Identify which cell holds the provided text, then report its (x, y) central coordinate. 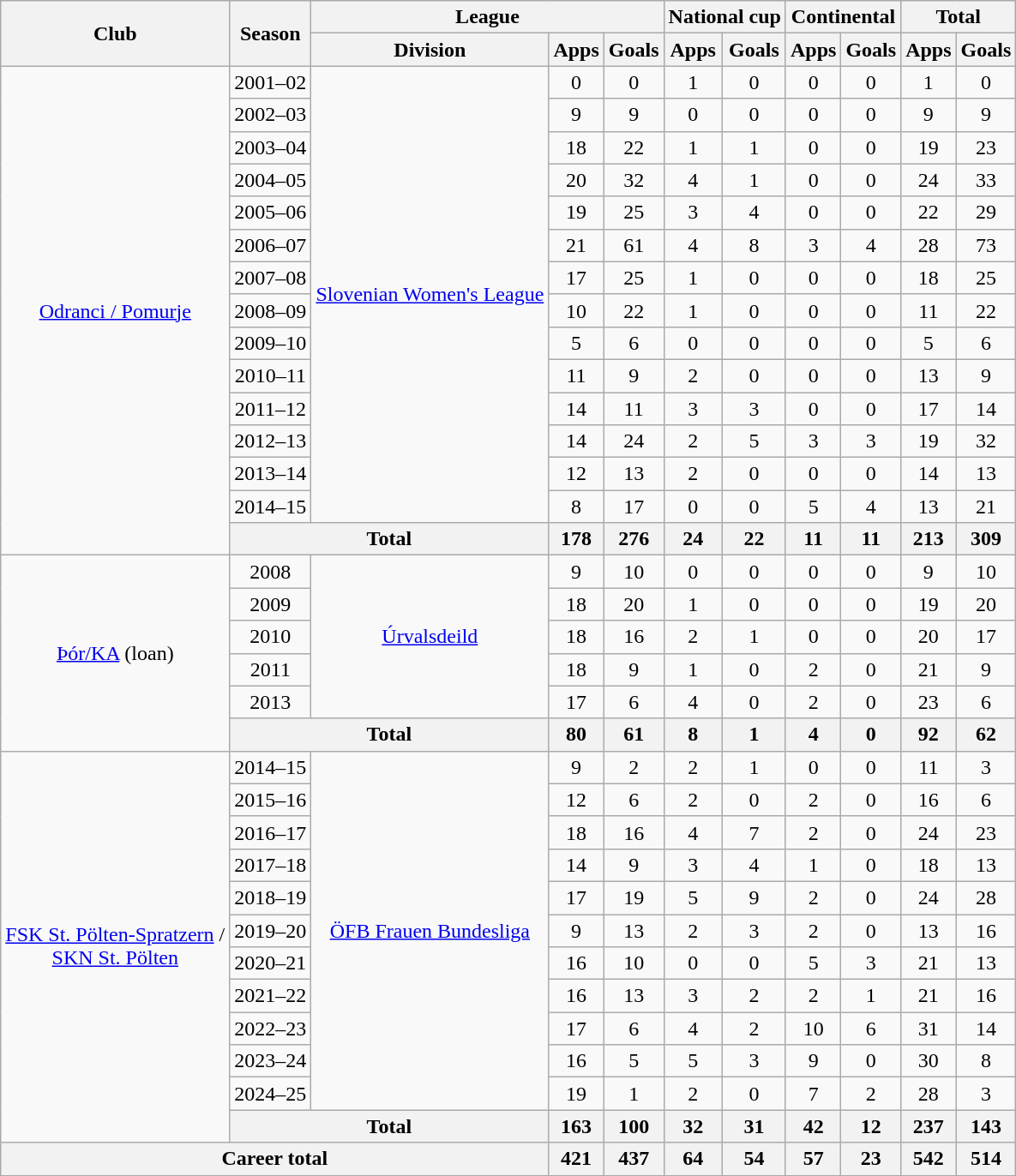
2002–03 (271, 115)
2001–02 (271, 82)
437 (634, 1159)
Þór/KA (loan) (115, 653)
309 (986, 539)
ÖFB Frauen Bundesliga (430, 931)
2008–09 (271, 310)
237 (929, 1126)
29 (986, 213)
2024–25 (271, 1094)
2020–21 (271, 963)
542 (929, 1159)
2006–07 (271, 245)
League (487, 17)
2013 (271, 702)
2010 (271, 637)
Season (271, 33)
2009–10 (271, 343)
2019–20 (271, 930)
92 (929, 735)
Odranci / Pomurje (115, 310)
62 (986, 735)
163 (576, 1126)
2010–11 (271, 375)
2004–05 (271, 180)
73 (986, 245)
FSK St. Pölten-Spratzern /SKN St. Pölten (115, 946)
2017–18 (271, 865)
2012–13 (271, 441)
514 (986, 1159)
54 (754, 1159)
2003–04 (271, 147)
2021–22 (271, 996)
2009 (271, 604)
Career total (274, 1159)
213 (929, 539)
National cup (724, 17)
2022–23 (271, 1029)
42 (813, 1126)
2008 (271, 572)
2016–17 (271, 832)
2011–12 (271, 409)
Úrvalsdeild (430, 637)
33 (986, 180)
57 (813, 1159)
421 (576, 1159)
178 (576, 539)
30 (929, 1061)
2011 (271, 669)
2007–08 (271, 278)
Division (430, 50)
64 (693, 1159)
276 (634, 539)
2018–19 (271, 897)
2015–16 (271, 800)
2023–24 (271, 1061)
Club (115, 33)
100 (634, 1126)
Continental (843, 17)
2005–06 (271, 213)
80 (576, 735)
2013–14 (271, 474)
Slovenian Women's League (430, 295)
143 (986, 1126)
